From the cell containing the given text, extract its center point as (X, Y) coordinate. 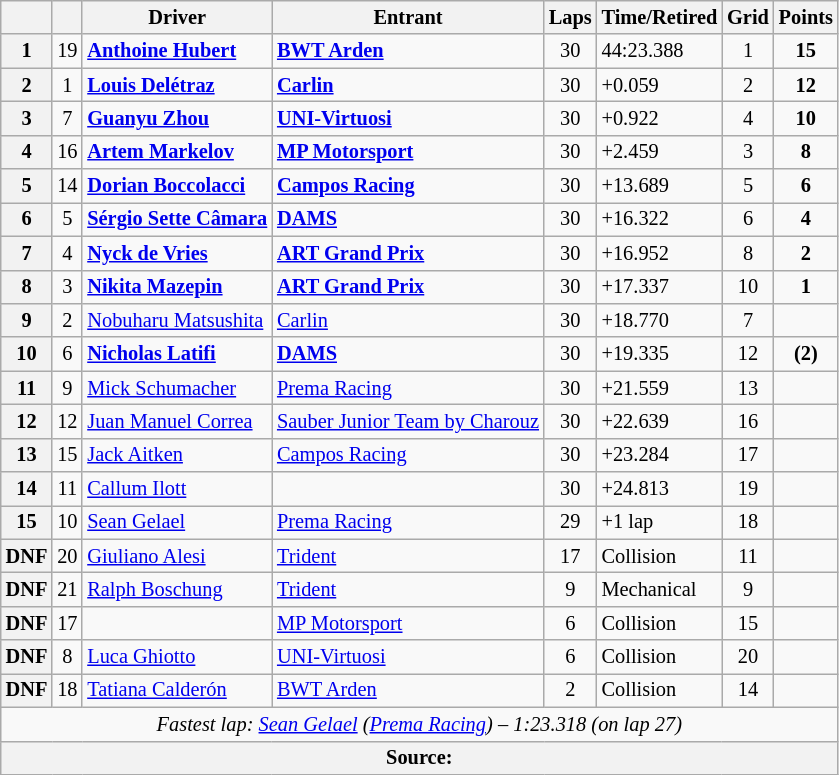
+1 lap (660, 522)
Grid (748, 17)
Artem Markelov (177, 152)
Sauber Junior Team by Charouz (408, 421)
+23.284 (660, 455)
Jack Aitken (177, 455)
29 (570, 522)
Sérgio Sette Câmara (177, 219)
+22.639 (660, 421)
Time/Retired (660, 17)
Mick Schumacher (177, 388)
+16.952 (660, 253)
Tatiana Calderón (177, 690)
+0.059 (660, 85)
Entrant (408, 17)
Juan Manuel Correa (177, 421)
Anthoine Hubert (177, 51)
Callum Ilott (177, 489)
+2.459 (660, 152)
21 (67, 589)
+18.770 (660, 320)
(2) (806, 354)
+16.322 (660, 219)
+17.337 (660, 287)
Points (806, 17)
Louis Delétraz (177, 85)
44:23.388 (660, 51)
Nyck de Vries (177, 253)
Mechanical (660, 589)
Nikita Mazepin (177, 287)
Driver (177, 17)
Nicholas Latifi (177, 354)
Guanyu Zhou (177, 118)
+21.559 (660, 388)
+19.335 (660, 354)
Source: (420, 758)
Giuliano Alesi (177, 556)
Dorian Boccolacci (177, 186)
Luca Ghiotto (177, 657)
+24.813 (660, 489)
Sean Gelael (177, 522)
Nobuharu Matsushita (177, 320)
Ralph Boschung (177, 589)
Fastest lap: Sean Gelael (Prema Racing) – 1:23.318 (on lap 27) (420, 724)
+0.922 (660, 118)
+13.689 (660, 186)
Laps (570, 17)
